Locate the cell with the specified text and output its [X, Y] center coordinate. 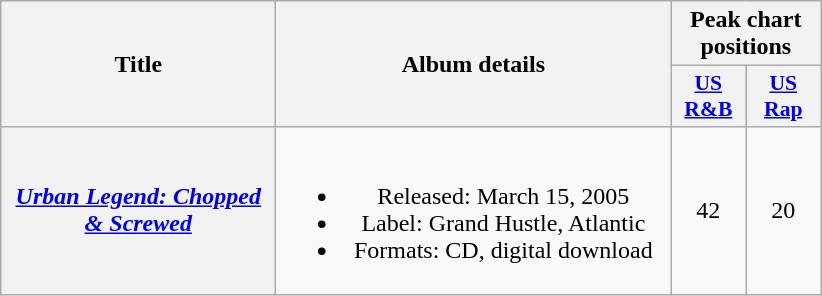
42 [708, 210]
Title [138, 64]
20 [784, 210]
Peak chart positions [746, 34]
USRap [784, 96]
Album details [474, 64]
USR&B [708, 96]
Released: March 15, 2005Label: Grand Hustle, AtlanticFormats: CD, digital download [474, 210]
Urban Legend: Chopped & Screwed [138, 210]
